Locate the cell with the specified text and output its (x, y) center coordinate. 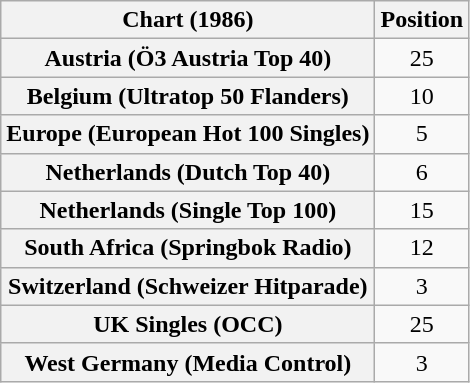
12 (422, 248)
Netherlands (Dutch Top 40) (188, 172)
10 (422, 96)
Europe (European Hot 100 Singles) (188, 134)
UK Singles (OCC) (188, 324)
6 (422, 172)
Austria (Ö3 Austria Top 40) (188, 58)
Switzerland (Schweizer Hitparade) (188, 286)
Netherlands (Single Top 100) (188, 210)
Belgium (Ultratop 50 Flanders) (188, 96)
Chart (1986) (188, 20)
5 (422, 134)
West Germany (Media Control) (188, 362)
15 (422, 210)
Position (422, 20)
South Africa (Springbok Radio) (188, 248)
